Pinpoint the cell where the given text exists, returning its [x, y] midpoint coordinate. 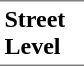
Street Level [42, 33]
